Search for the cell housing the specified text and yield its [X, Y] center coordinate. 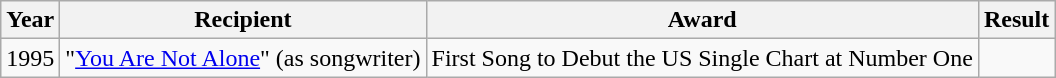
First Song to Debut the US Single Chart at Number One [702, 58]
1995 [30, 58]
Year [30, 20]
Recipient [243, 20]
Award [702, 20]
"You Are Not Alone" (as songwriter) [243, 58]
Result [1016, 20]
